Pinpoint the cell where the given text exists, returning its (x, y) midpoint coordinate. 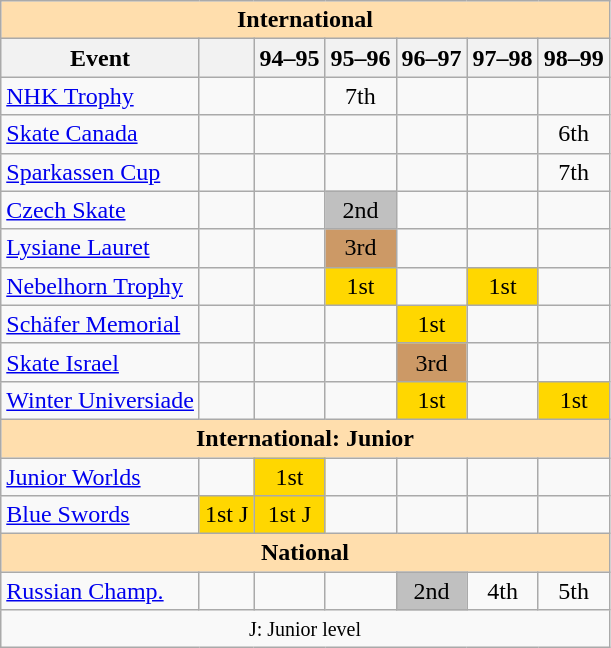
Skate Israel (100, 362)
Czech Skate (100, 210)
Schäfer Memorial (100, 324)
J: Junior level (305, 629)
NHK Trophy (100, 96)
Nebelhorn Trophy (100, 286)
98–99 (574, 58)
97–98 (502, 58)
International (305, 20)
Lysiane Lauret (100, 248)
Blue Swords (100, 515)
International: Junior (305, 438)
Winter Universiade (100, 400)
Event (100, 58)
6th (574, 134)
4th (502, 591)
National (305, 553)
Russian Champ. (100, 591)
Skate Canada (100, 134)
Junior Worlds (100, 477)
96–97 (432, 58)
94–95 (290, 58)
Sparkassen Cup (100, 172)
95–96 (360, 58)
5th (574, 591)
